Output the [x, y] coordinate of the center of the cell containing the given text.  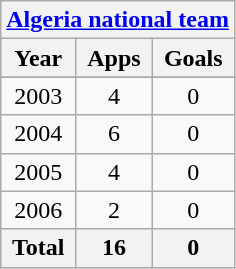
16 [114, 248]
Total [38, 248]
Apps [114, 58]
2004 [38, 134]
Goals [193, 58]
2006 [38, 210]
2003 [38, 96]
Algeria national team [118, 20]
Year [38, 58]
6 [114, 134]
2005 [38, 172]
2 [114, 210]
